Search for the cell housing the specified text and yield its [X, Y] center coordinate. 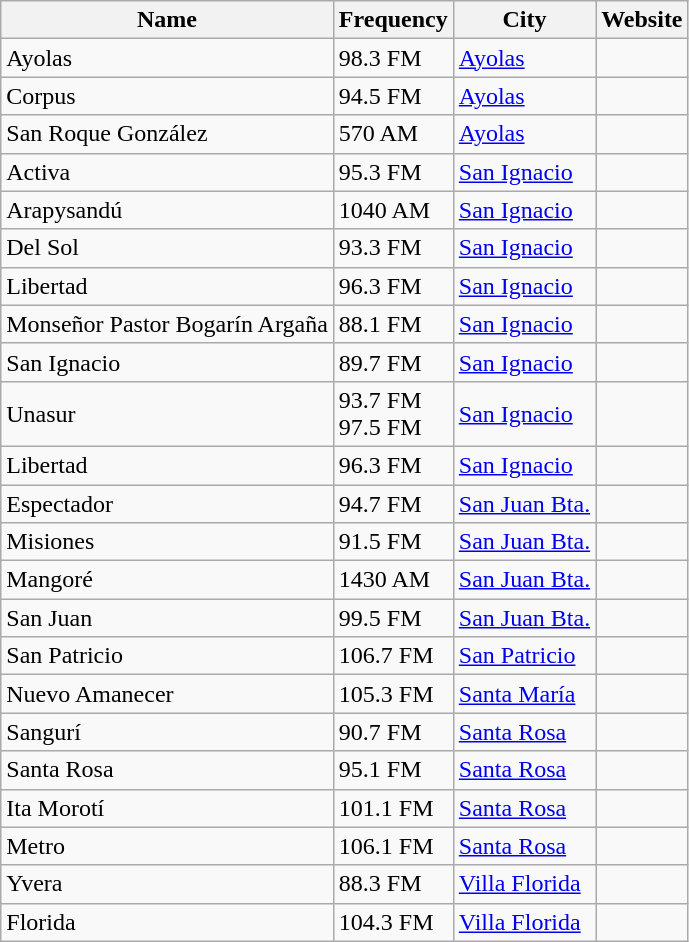
94.7 FM [393, 503]
Sangurí [168, 732]
1430 AM [393, 580]
Website [642, 20]
95.1 FM [393, 770]
San Roque González [168, 134]
Activa [168, 172]
Mangoré [168, 580]
101.1 FM [393, 808]
Espectador [168, 503]
Name [168, 20]
88.1 FM [393, 324]
Nuevo Amanecer [168, 694]
570 AM [393, 134]
1040 AM [393, 210]
Metro [168, 846]
89.7 FM [393, 362]
San Juan [168, 618]
91.5 FM [393, 542]
Del Sol [168, 248]
93.7 FM97.5 FM [393, 414]
Frequency [393, 20]
95.3 FM [393, 172]
Ita Morotí [168, 808]
94.5 FM [393, 96]
Arapysandú [168, 210]
106.7 FM [393, 656]
106.1 FM [393, 846]
98.3 FM [393, 58]
Misiones [168, 542]
Florida [168, 922]
90.7 FM [393, 732]
88.3 FM [393, 884]
99.5 FM [393, 618]
Unasur [168, 414]
Yvera [168, 884]
Monseñor Pastor Bogarín Argaña [168, 324]
Corpus [168, 96]
93.3 FM [393, 248]
105.3 FM [393, 694]
City [524, 20]
Santa María [524, 694]
104.3 FM [393, 922]
